Locate the cell with the specified text and output its (x, y) center coordinate. 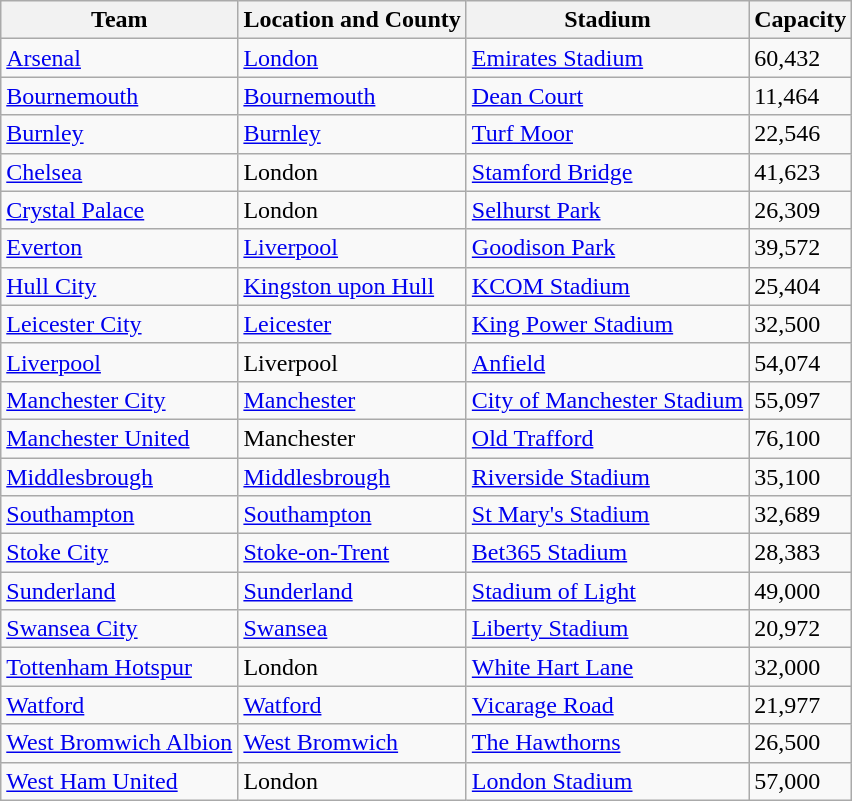
57,000 (800, 781)
32,689 (800, 515)
Swansea City (120, 629)
25,404 (800, 286)
Anfield (607, 362)
Liberty Stadium (607, 629)
Manchester City (120, 400)
Manchester United (120, 438)
Old Trafford (607, 438)
Stoke-on-Trent (352, 553)
Location and County (352, 20)
Tottenham Hotspur (120, 667)
Riverside Stadium (607, 477)
Hull City (120, 286)
The Hawthorns (607, 743)
Leicester (352, 324)
55,097 (800, 400)
21,977 (800, 705)
Bet365 Stadium (607, 553)
39,572 (800, 248)
11,464 (800, 96)
Stoke City (120, 553)
26,500 (800, 743)
West Bromwich Albion (120, 743)
60,432 (800, 58)
City of Manchester Stadium (607, 400)
Arsenal (120, 58)
West Ham United (120, 781)
Team (120, 20)
Kingston upon Hull (352, 286)
Turf Moor (607, 134)
54,074 (800, 362)
Capacity (800, 20)
Goodison Park (607, 248)
Dean Court (607, 96)
49,000 (800, 591)
41,623 (800, 172)
Leicester City (120, 324)
Everton (120, 248)
20,972 (800, 629)
Selhurst Park (607, 210)
Vicarage Road (607, 705)
26,309 (800, 210)
Stadium of Light (607, 591)
76,100 (800, 438)
Crystal Palace (120, 210)
Chelsea (120, 172)
22,546 (800, 134)
Emirates Stadium (607, 58)
28,383 (800, 553)
32,500 (800, 324)
Stadium (607, 20)
KCOM Stadium (607, 286)
St Mary's Stadium (607, 515)
Swansea (352, 629)
London Stadium (607, 781)
King Power Stadium (607, 324)
Stamford Bridge (607, 172)
West Bromwich (352, 743)
White Hart Lane (607, 667)
35,100 (800, 477)
32,000 (800, 667)
